From the cell containing the given text, extract its center point as [x, y] coordinate. 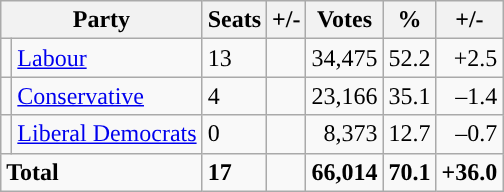
–1.4 [470, 96]
Seats [234, 20]
0 [234, 134]
Votes [344, 20]
52.2 [410, 58]
+36.0 [470, 172]
35.1 [410, 96]
66,014 [344, 172]
23,166 [344, 96]
Party [102, 20]
Liberal Democrats [107, 134]
12.7 [410, 134]
34,475 [344, 58]
Conservative [107, 96]
Total [102, 172]
4 [234, 96]
13 [234, 58]
% [410, 20]
Labour [107, 58]
+2.5 [470, 58]
17 [234, 172]
8,373 [344, 134]
70.1 [410, 172]
–0.7 [470, 134]
